Locate the cell with the specified text and output its (X, Y) center coordinate. 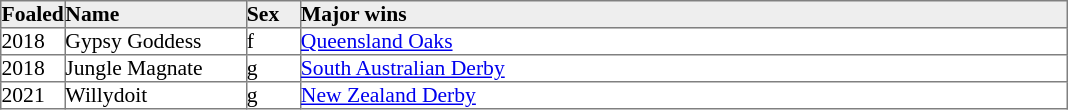
Sex (273, 14)
Foaled (33, 14)
Jungle Magnate (156, 68)
Queensland Oaks (683, 42)
2021 (33, 96)
South Australian Derby (683, 68)
Major wins (683, 14)
Willydoit (156, 96)
f (273, 42)
New Zealand Derby (683, 96)
Name (156, 14)
Gypsy Goddess (156, 42)
